Identify which cell holds the provided text, then report its [X, Y] central coordinate. 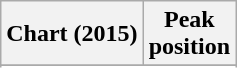
Chart (2015) [72, 34]
Peak position [189, 34]
